Detect which cell encompasses the target text, then output its [x, y] center coordinate. 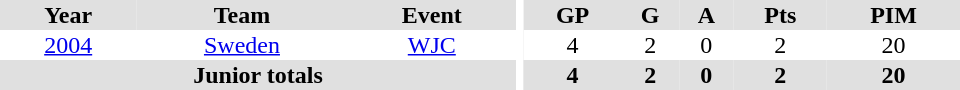
Junior totals [258, 75]
Year [68, 15]
GP [572, 15]
A [706, 15]
G [650, 15]
Sweden [242, 45]
PIM [894, 15]
WJC [432, 45]
Pts [781, 15]
Event [432, 15]
Team [242, 15]
2004 [68, 45]
